Pinpoint the cell where the given text exists, returning its [X, Y] midpoint coordinate. 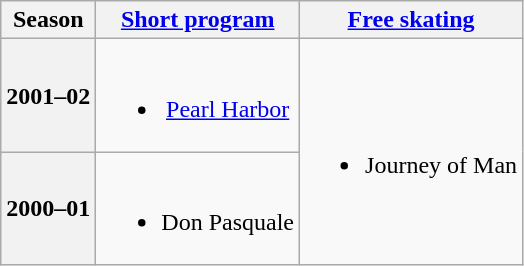
Free skating [412, 20]
Journey of Man [412, 152]
Pearl Harbor [198, 96]
2000–01 [48, 208]
Don Pasquale [198, 208]
2001–02 [48, 96]
Short program [198, 20]
Season [48, 20]
